Provide the [x, y] coordinate of the cell's center where the given text is located.  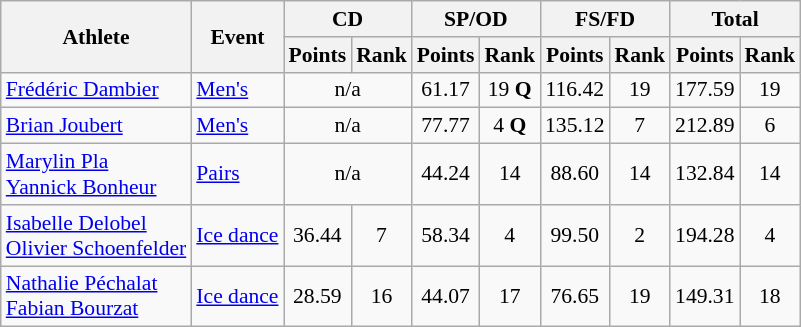
77.77 [446, 126]
36.44 [318, 236]
58.34 [446, 236]
17 [510, 296]
4 Q [510, 126]
44.07 [446, 296]
FS/FD [605, 19]
Athlete [96, 36]
Total [735, 19]
2 [640, 236]
6 [770, 126]
28.59 [318, 296]
18 [770, 296]
SP/OD [476, 19]
88.60 [574, 174]
135.12 [574, 126]
212.89 [704, 126]
CD [348, 19]
194.28 [704, 236]
Brian Joubert [96, 126]
Frédéric Dambier [96, 90]
Event [237, 36]
177.59 [704, 90]
44.24 [446, 174]
Marylin Pla Yannick Bonheur [96, 174]
76.65 [574, 296]
116.42 [574, 90]
132.84 [704, 174]
Pairs [237, 174]
61.17 [446, 90]
Isabelle Delobel Olivier Schoenfelder [96, 236]
99.50 [574, 236]
16 [382, 296]
149.31 [704, 296]
19 Q [510, 90]
Nathalie Péchalat Fabian Bourzat [96, 296]
